Determine the [X, Y] coordinate at the center of the cell enclosing the given text.  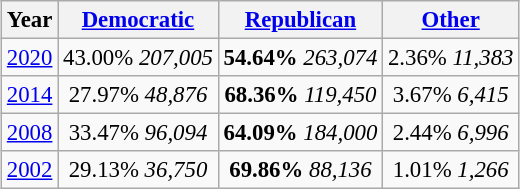
54.64% 263,074 [300, 58]
Democratic [138, 20]
27.97% 48,876 [138, 95]
2008 [30, 133]
3.67% 6,415 [451, 95]
2002 [30, 170]
43.00% 207,005 [138, 58]
Republican [300, 20]
1.01% 1,266 [451, 170]
2020 [30, 58]
33.47% 96,094 [138, 133]
2.44% 6,996 [451, 133]
Year [30, 20]
68.36% 119,450 [300, 95]
29.13% 36,750 [138, 170]
2.36% 11,383 [451, 58]
64.09% 184,000 [300, 133]
69.86% 88,136 [300, 170]
Other [451, 20]
2014 [30, 95]
